Locate the cell with the specified text and output its [x, y] center coordinate. 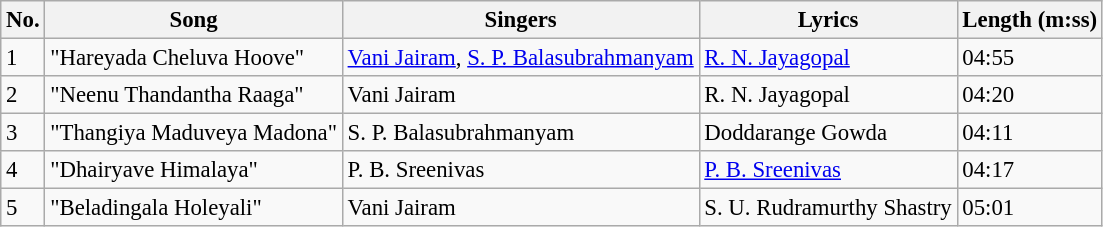
04:20 [1030, 95]
"Dhairyave Himalaya" [194, 170]
Length (m:ss) [1030, 20]
Lyrics [828, 20]
04:17 [1030, 170]
1 [23, 58]
4 [23, 170]
S. U. Rudramurthy Shastry [828, 208]
Vani Jairam, S. P. Balasubrahmanyam [520, 58]
"Thangiya Maduveya Madona" [194, 133]
04:55 [1030, 58]
5 [23, 208]
3 [23, 133]
2 [23, 95]
05:01 [1030, 208]
Song [194, 20]
"Beladingala Holeyali" [194, 208]
"Neenu Thandantha Raaga" [194, 95]
No. [23, 20]
Singers [520, 20]
Doddarange Gowda [828, 133]
"Hareyada Cheluva Hoove" [194, 58]
04:11 [1030, 133]
S. P. Balasubrahmanyam [520, 133]
